Extract the (x, y) coordinate from the center of the cell holding the provided text.  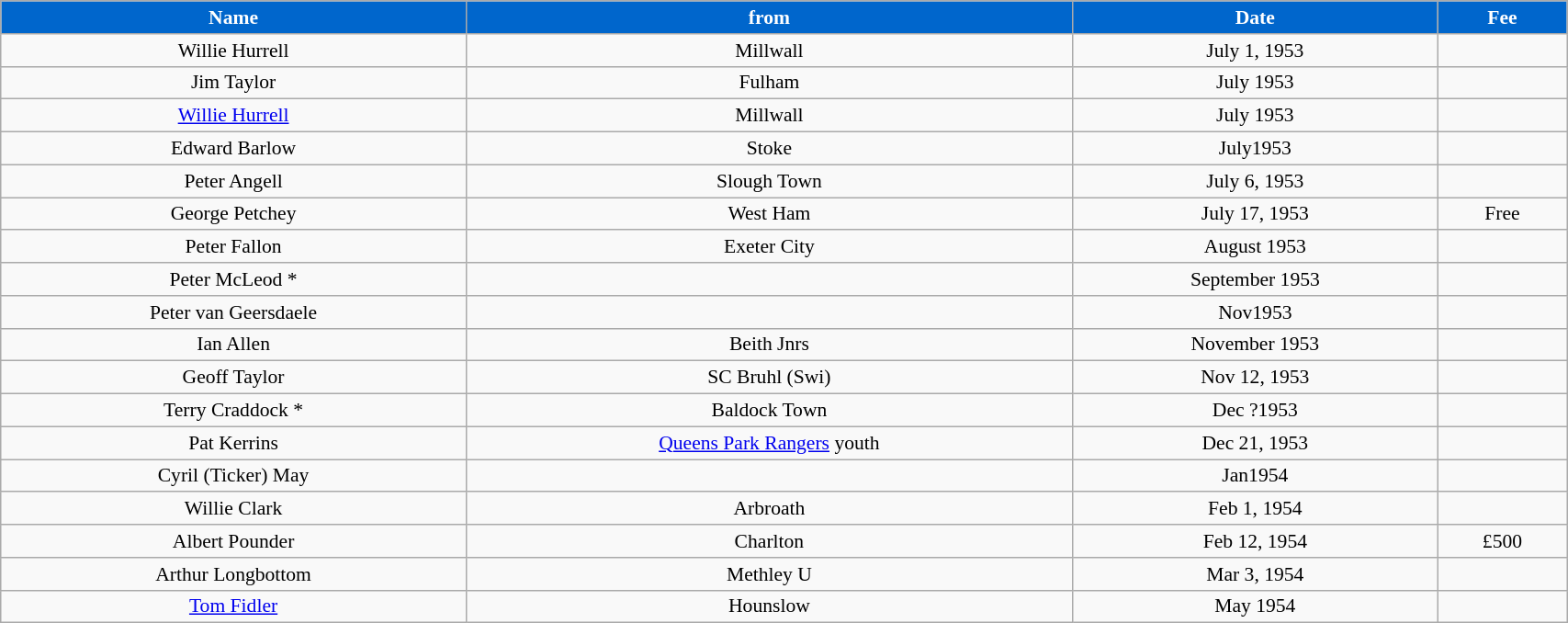
Arthur Longbottom (233, 574)
Nov 12, 1953 (1255, 378)
Queens Park Rangers youth (769, 443)
Albert Pounder (233, 541)
Name (233, 17)
Peter McLeod * (233, 279)
SC Bruhl (Swi) (769, 378)
July 6, 1953 (1255, 181)
Ian Allen (233, 345)
Jan1954 (1255, 476)
Fee (1502, 17)
Tom Fidler (233, 606)
Terry Craddock * (233, 411)
Dec 21, 1953 (1255, 443)
Methley U (769, 574)
from (769, 17)
Date (1255, 17)
Baldock Town (769, 411)
Nov1953 (1255, 312)
Jim Taylor (233, 83)
Arbroath (769, 509)
Peter Fallon (233, 247)
Peter van Geersdaele (233, 312)
Fulham (769, 83)
Beith Jnrs (769, 345)
August 1953 (1255, 247)
May 1954 (1255, 606)
Stoke (769, 149)
George Petchey (233, 214)
September 1953 (1255, 279)
Pat Kerrins (233, 443)
Feb 12, 1954 (1255, 541)
Charlton (769, 541)
Free (1502, 214)
Hounslow (769, 606)
Mar 3, 1954 (1255, 574)
Willie Clark (233, 509)
Peter Angell (233, 181)
November 1953 (1255, 345)
July 1, 1953 (1255, 51)
Feb 1, 1954 (1255, 509)
July 17, 1953 (1255, 214)
Dec ?1953 (1255, 411)
Cyril (Ticker) May (233, 476)
West Ham (769, 214)
Slough Town (769, 181)
£500 (1502, 541)
Geoff Taylor (233, 378)
Edward Barlow (233, 149)
Exeter City (769, 247)
July1953 (1255, 149)
